Scan for the cell matching the given text and deliver its (X, Y) coordinate at center. 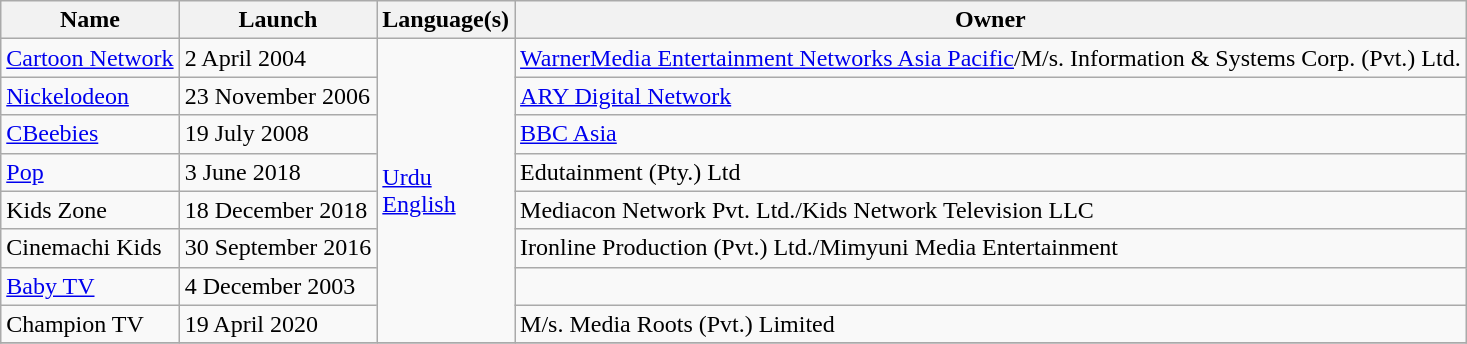
23 November 2006 (278, 96)
Language(s) (446, 20)
3 June 2018 (278, 172)
Owner (991, 20)
Launch (278, 20)
Pop (90, 172)
Ironline Production (Pvt.) Ltd./Mimyuni Media Entertainment (991, 248)
M/s. Media Roots (Pvt.) Limited (991, 324)
Champion TV (90, 324)
30 September 2016 (278, 248)
Edutainment (Pty.) Ltd (991, 172)
Cinemachi Kids (90, 248)
UrduEnglish (446, 191)
WarnerMedia Entertainment Networks Asia Pacific/M/s. Information & Systems Corp. (Pvt.) Ltd. (991, 58)
Nickelodeon (90, 96)
BBC Asia (991, 134)
2 April 2004 (278, 58)
Name (90, 20)
Cartoon Network (90, 58)
CBeebies (90, 134)
Mediacon Network Pvt. Ltd./Kids Network Television LLC (991, 210)
19 April 2020 (278, 324)
4 December 2003 (278, 286)
19 July 2008 (278, 134)
18 December 2018 (278, 210)
Baby TV (90, 286)
ARY Digital Network (991, 96)
Kids Zone (90, 210)
